Capture the cell that displays the provided text and extract its [x, y] central coordinate. 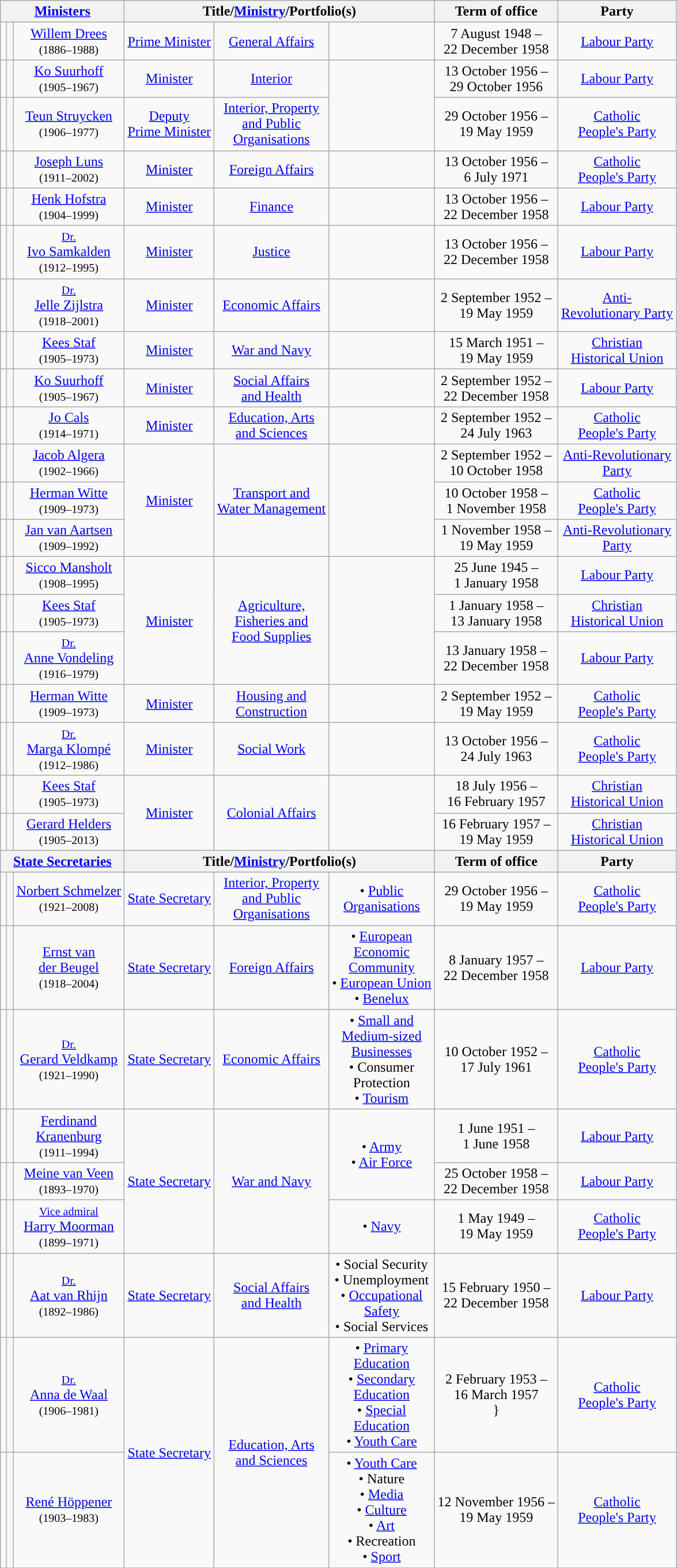
State Secretaries [62, 861]
Ernst van der Beugel (1918–2004) [69, 967]
10 October 1958 – 1 November 1958 [496, 500]
16 February 1957 – 19 May 1959 [496, 831]
25 June 1945 – 1 January 1958 [496, 575]
Dr. Jelle Zijlstra (1918–2001) [69, 305]
Gerard Helders (1905–2013) [69, 831]
General Affairs [272, 42]
• Social Security • Unemployment • Occupational Safety • Social Services [381, 1295]
• European Economic Community • European Union • Benelux [381, 967]
1 January 1958 – 13 January 1958 [496, 613]
Ministers [62, 12]
• Navy [381, 1226]
8 January 1957 – 22 December 1958 [496, 967]
• Army • Air Force [381, 1154]
• Small and Medium-sized Businesses • Consumer Protection • Tourism [381, 1060]
Jo Cals (1914–1971) [69, 425]
1 November 1958 – 19 May 1959 [496, 538]
Ferdinand Kranenburg (1911–1994) [69, 1136]
25 October 1958 – 22 December 1958 [496, 1181]
2 September 1952 – 22 December 1958 [496, 387]
15 February 1950 – 22 December 1958 [496, 1295]
Dr. Marga Klompé (1912–1986) [69, 749]
7 August 1948 – 22 December 1958 [496, 42]
1 June 1951 – 1 June 1958 [496, 1136]
Justice [272, 252]
• Primary Education • Secondary Education • Special Education • Youth Care [381, 1395]
Prime Minister [169, 42]
Jacob Algera (1902–1966) [69, 462]
Norbert Schmelzer (1921–2008) [69, 899]
Colonial Affairs [272, 813]
Teun Struycken (1906–1977) [69, 124]
Vice admiral Harry Moorman (1899–1971) [69, 1226]
Transport and Water Management [272, 500]
Meine van Veen (1893–1970) [69, 1181]
2 September 1952 – 10 October 1958 [496, 462]
1 May 1949 – 19 May 1959 [496, 1226]
Agriculture, Fisheries and Food Supplies [272, 621]
12 November 1956 – 19 May 1959 [496, 1510]
• Public Organisations [381, 899]
13 October 1956 – 24 July 1963 [496, 749]
Deputy Prime Minister [169, 124]
Social Work [272, 749]
18 July 1956 – 16 February 1957 [496, 794]
13 January 1958 – 22 December 1958 [496, 658]
Dr. Anna de Waal (1906–1981) [69, 1395]
René Höppener (1903–1983) [69, 1510]
Henk Hofstra (1904–1999) [69, 206]
15 March 1951 – 19 May 1959 [496, 350]
10 October 1952 – 17 July 1961 [496, 1060]
Dr. Anne Vondeling (1916–1979) [69, 658]
Housing and Construction [272, 703]
Interior [272, 78]
Joseph Luns (1911–2002) [69, 169]
13 October 1956 – 6 July 1971 [496, 169]
13 October 1956 – 29 October 1956 [496, 78]
2 February 1953 – 16 March 1957 } [496, 1395]
Willem Drees (1886–1988) [69, 42]
Dr. Aat van Rhijn (1892–1986) [69, 1295]
Jan van Aartsen (1909–1992) [69, 538]
Dr. Ivo Samkalden (1912–1995) [69, 252]
2 September 1952 – 24 July 1963 [496, 425]
• Youth Care • Nature • Media • Culture • Art • Recreation • Sport [381, 1510]
Sicco Mansholt (1908–1995) [69, 575]
Dr. Gerard Veldkamp (1921–1990) [69, 1060]
Finance [272, 206]
